Return (X, Y) of the center of cell containing provided text 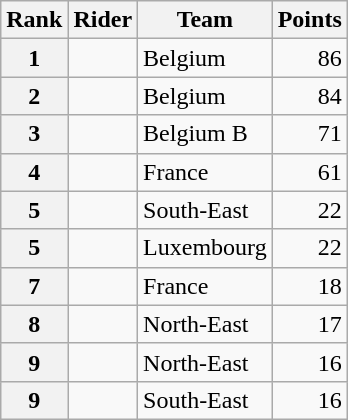
3 (34, 134)
1 (34, 58)
17 (310, 324)
18 (310, 286)
4 (34, 172)
Luxembourg (206, 248)
Belgium B (206, 134)
Rank (34, 20)
8 (34, 324)
2 (34, 96)
86 (310, 58)
61 (310, 172)
71 (310, 134)
Rider (103, 20)
84 (310, 96)
Team (206, 20)
7 (34, 286)
Points (310, 20)
